Provide the (X, Y) coordinate of the cell's center where the given text is located.  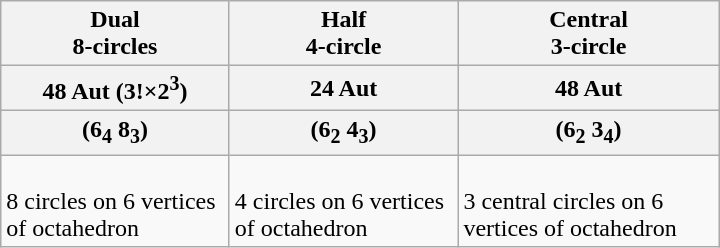
Dual8-circles (116, 34)
24 Aut (344, 88)
(62 43) (344, 132)
8 circles on 6 vertices of octahedron (116, 201)
(62 34) (588, 132)
(64 83) (116, 132)
48 Aut (3!×23) (116, 88)
Central3-circle (588, 34)
3 central circles on 6 vertices of octahedron (588, 201)
Half4-circle (344, 34)
4 circles on 6 vertices of octahedron (344, 201)
48 Aut (588, 88)
